Locate the cell with the specified text and output its (X, Y) center coordinate. 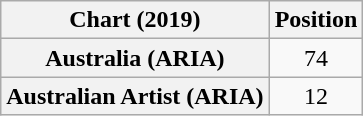
Position (316, 20)
74 (316, 58)
Australia (ARIA) (135, 58)
Chart (2019) (135, 20)
12 (316, 96)
Australian Artist (ARIA) (135, 96)
